For the text-containing cell, return its midpoint in (x, y) coordinate format. 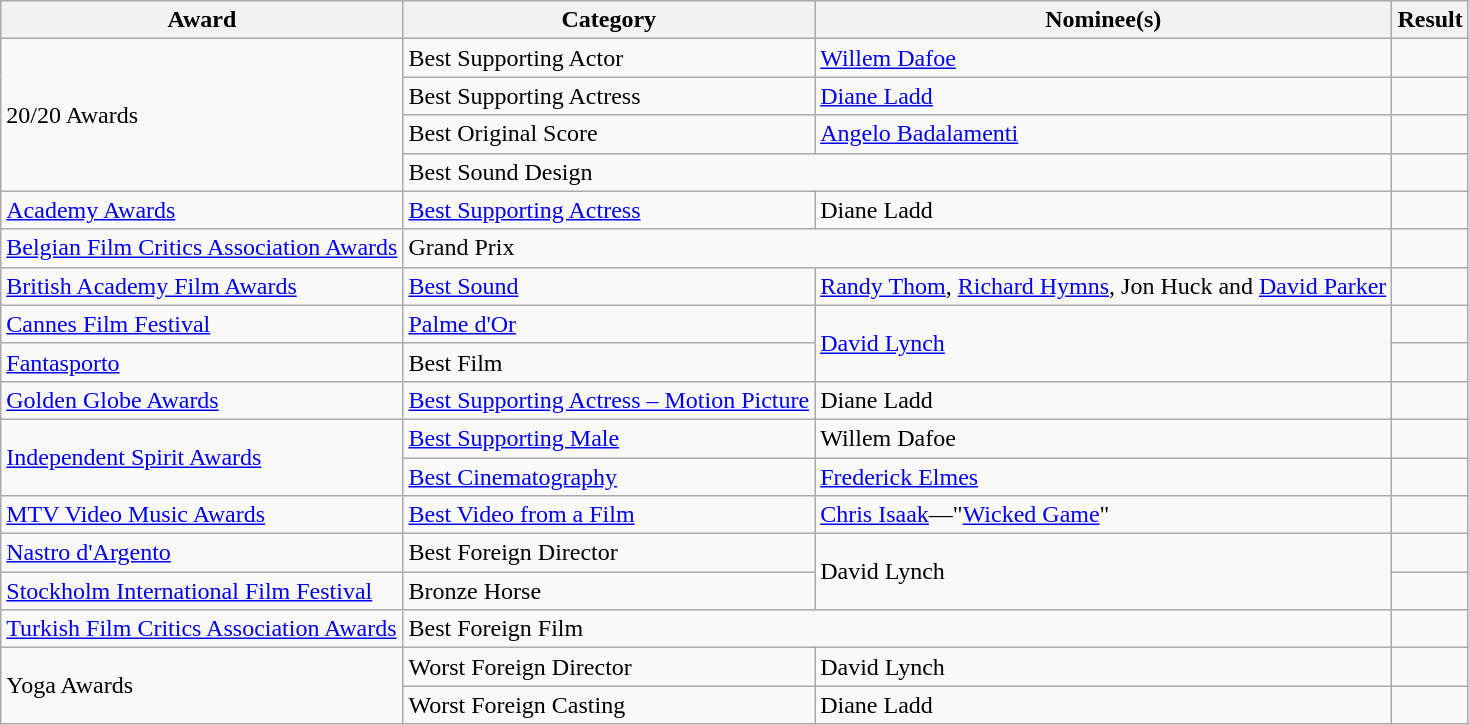
Frederick Elmes (1104, 477)
Belgian Film Critics Association Awards (202, 248)
Academy Awards (202, 210)
Best Sound Design (898, 172)
Bronze Horse (609, 591)
Angelo Badalamenti (1104, 134)
Best Original Score (609, 134)
Cannes Film Festival (202, 324)
Yoga Awards (202, 686)
Best Sound (609, 286)
Chris Isaak—"Wicked Game" (1104, 515)
Best Supporting Actress – Motion Picture (609, 400)
Best Film (609, 362)
Best Foreign Director (609, 553)
Independent Spirit Awards (202, 457)
Golden Globe Awards (202, 400)
Turkish Film Critics Association Awards (202, 629)
Best Supporting Male (609, 438)
Best Supporting Actor (609, 58)
MTV Video Music Awards (202, 515)
British Academy Film Awards (202, 286)
Best Video from a Film (609, 515)
Stockholm International Film Festival (202, 591)
Grand Prix (898, 248)
Randy Thom, Richard Hymns, Jon Huck and David Parker (1104, 286)
Nominee(s) (1104, 20)
Worst Foreign Director (609, 667)
Category (609, 20)
Nastro d'Argento (202, 553)
20/20 Awards (202, 115)
Fantasporto (202, 362)
Worst Foreign Casting (609, 705)
Result (1430, 20)
Best Foreign Film (898, 629)
Best Cinematography (609, 477)
Palme d'Or (609, 324)
Award (202, 20)
